Output the (x, y) coordinate of the center of the cell containing the given text.  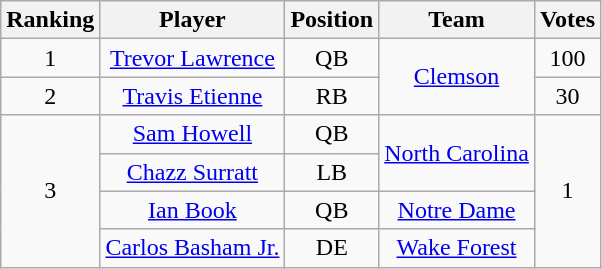
DE (332, 248)
Votes (567, 20)
Sam Howell (192, 134)
Player (192, 20)
3 (50, 191)
Clemson (457, 77)
Carlos Basham Jr. (192, 248)
LB (332, 172)
Position (332, 20)
Travis Etienne (192, 96)
Wake Forest (457, 248)
Ian Book (192, 210)
Ranking (50, 20)
Notre Dame (457, 210)
RB (332, 96)
2 (50, 96)
Trevor Lawrence (192, 58)
100 (567, 58)
Chazz Surratt (192, 172)
30 (567, 96)
Team (457, 20)
North Carolina (457, 153)
